Return the (x, y) coordinate for the center point of the cell that contains the specified text.  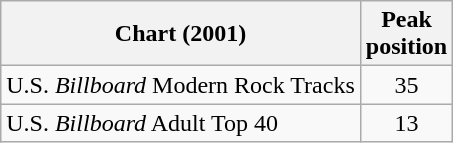
Peakposition (406, 34)
U.S. Billboard Modern Rock Tracks (181, 85)
U.S. Billboard Adult Top 40 (181, 123)
35 (406, 85)
Chart (2001) (181, 34)
13 (406, 123)
